Capture the cell that displays the provided text and extract its [x, y] central coordinate. 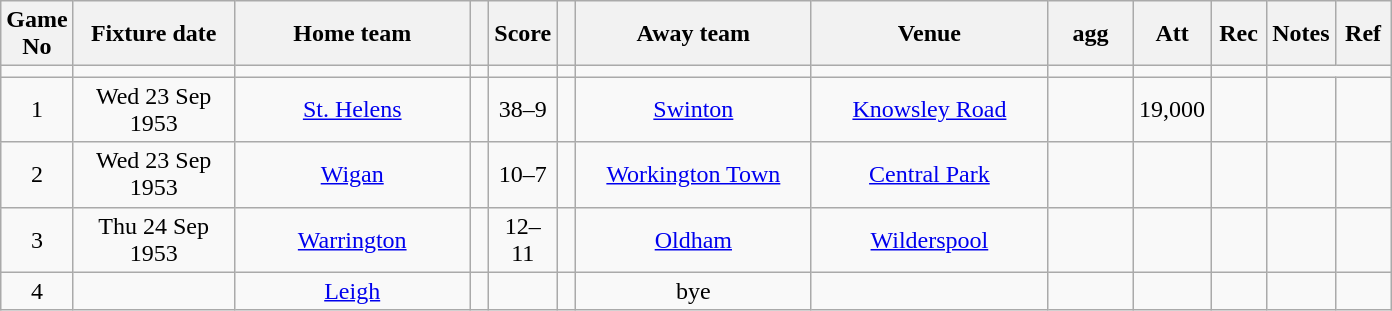
2 [37, 174]
Rec [1239, 34]
Thu 24 Sep 1953 [154, 240]
Swinton [693, 110]
Wilderspool [929, 240]
agg [1090, 34]
Game No [37, 34]
3 [37, 240]
Warrington [352, 240]
Score [523, 34]
1 [37, 110]
10–7 [523, 174]
Workington Town [693, 174]
Notes [1301, 34]
38–9 [523, 110]
Fixture date [154, 34]
Away team [693, 34]
bye [693, 291]
Home team [352, 34]
19,000 [1172, 110]
Ref [1363, 34]
Central Park [929, 174]
Wigan [352, 174]
4 [37, 291]
Knowsley Road [929, 110]
Leigh [352, 291]
Att [1172, 34]
Venue [929, 34]
St. Helens [352, 110]
12–11 [523, 240]
Oldham [693, 240]
